Pinpoint the cell where the given text exists, returning its (x, y) midpoint coordinate. 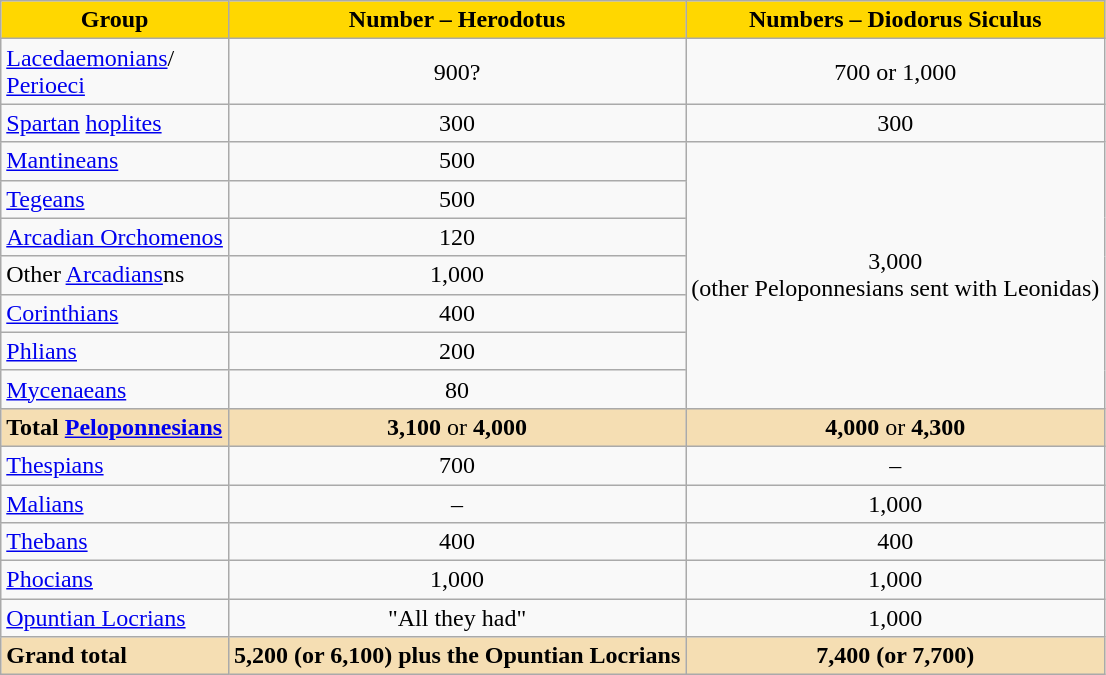
700 (456, 465)
Thebans (115, 542)
Malians (115, 503)
Corinthians (115, 313)
Mantineans (115, 161)
Total Peloponnesians (115, 427)
3,100 or 4,000 (456, 427)
Spartan hoplites (115, 123)
120 (456, 237)
Lacedaemonians/Perioeci (115, 72)
Thespians (115, 465)
Number – Herodotus (456, 20)
Grand total (115, 656)
7,400 (or 7,700) (896, 656)
Arcadian Orchomenos (115, 237)
"All they had" (456, 618)
Tegeans (115, 199)
4,000 or 4,300 (896, 427)
Phlians (115, 351)
80 (456, 389)
700 or 1,000 (896, 72)
900? (456, 72)
200 (456, 351)
5,200 (or 6,100) plus the Opuntian Locrians (456, 656)
Group (115, 20)
Opuntian Locrians (115, 618)
Mycenaeans (115, 389)
3,000(other Peloponnesians sent with Leonidas) (896, 275)
Other Arcadiansns (115, 275)
Numbers – Diodorus Siculus (896, 20)
Phocians (115, 580)
